Return the [x, y] coordinate for the center point of the cell that contains the specified text.  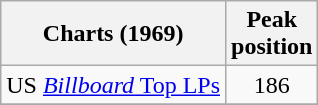
US Billboard Top LPs [114, 85]
Charts (1969) [114, 34]
Peakposition [272, 34]
186 [272, 85]
